For the text-containing cell, return its midpoint in [x, y] coordinate format. 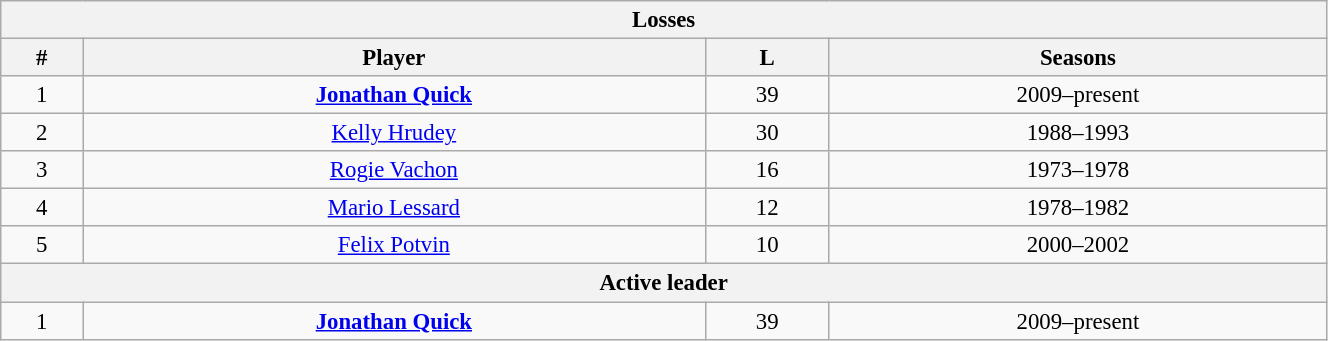
2000–2002 [1078, 245]
Felix Potvin [394, 245]
Kelly Hrudey [394, 133]
Active leader [664, 283]
Seasons [1078, 58]
12 [767, 208]
Rogie Vachon [394, 170]
16 [767, 170]
10 [767, 245]
1973–1978 [1078, 170]
Player [394, 58]
2 [42, 133]
30 [767, 133]
5 [42, 245]
4 [42, 208]
1978–1982 [1078, 208]
1988–1993 [1078, 133]
Losses [664, 20]
L [767, 58]
3 [42, 170]
# [42, 58]
Mario Lessard [394, 208]
